Return the (x, y) coordinate for the center point of the cell that contains the specified text.  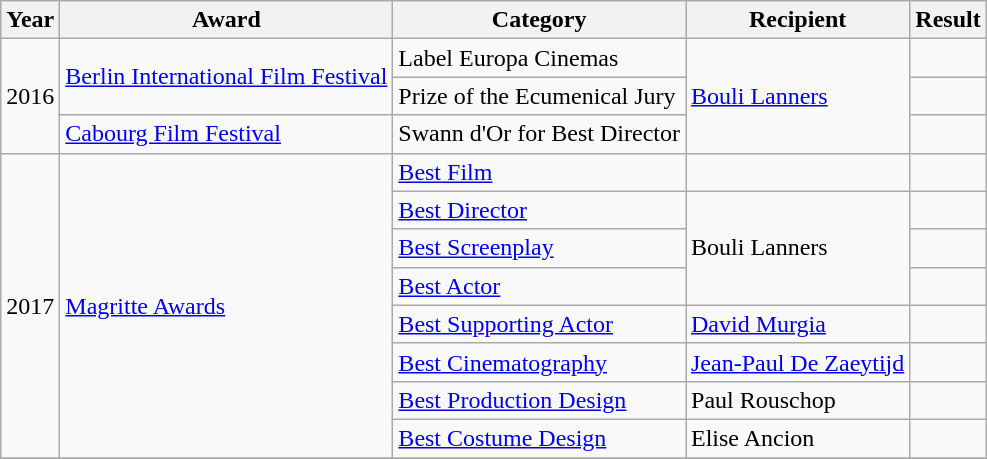
Category (540, 20)
Prize of the Ecumenical Jury (540, 96)
Jean-Paul De Zaeytijd (798, 362)
Year (30, 20)
Best Production Design (540, 400)
Paul Rouschop (798, 400)
Best Director (540, 210)
David Murgia (798, 324)
Label Europa Cinemas (540, 58)
Best Actor (540, 286)
Berlin International Film Festival (226, 77)
Award (226, 20)
2016 (30, 96)
Best Costume Design (540, 438)
Elise Ancion (798, 438)
Best Screenplay (540, 248)
Swann d'Or for Best Director (540, 134)
Best Supporting Actor (540, 324)
Cabourg Film Festival (226, 134)
Magritte Awards (226, 305)
Recipient (798, 20)
Result (948, 20)
2017 (30, 305)
Best Cinematography (540, 362)
Best Film (540, 172)
